Pinpoint the cell where the given text exists, returning its (x, y) midpoint coordinate. 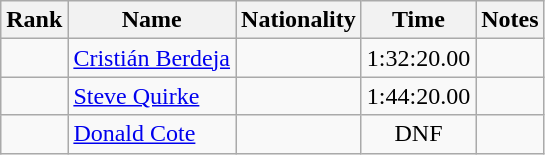
1:44:20.00 (418, 96)
Name (152, 20)
Donald Cote (152, 134)
Cristián Berdeja (152, 58)
Notes (510, 20)
1:32:20.00 (418, 58)
DNF (418, 134)
Steve Quirke (152, 96)
Rank (34, 20)
Time (418, 20)
Nationality (299, 20)
